For the text-containing cell, return its midpoint in [x, y] coordinate format. 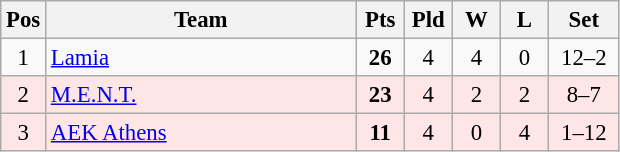
3 [24, 133]
AEK Athens [202, 133]
8–7 [584, 95]
12–2 [584, 58]
Lamia [202, 58]
Set [584, 20]
Team [202, 20]
Pld [428, 20]
1–12 [584, 133]
Pts [380, 20]
23 [380, 95]
1 [24, 58]
26 [380, 58]
W [476, 20]
Pos [24, 20]
M.E.N.T. [202, 95]
L [524, 20]
11 [380, 133]
